Search for the cell housing the specified text and yield its [x, y] center coordinate. 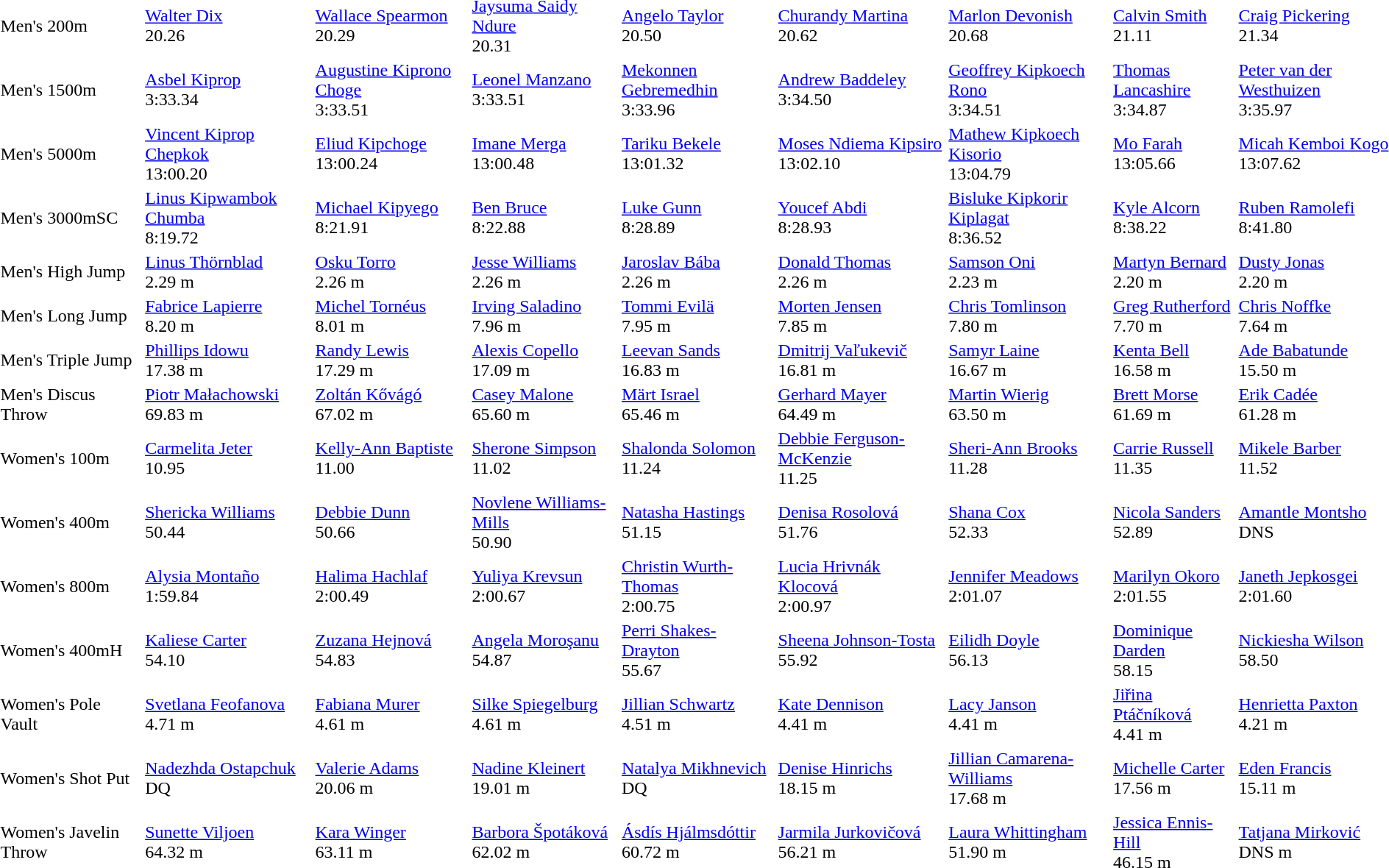
Märt Israel 65.46 m [697, 405]
Nadine Kleinert 19.01 m [544, 778]
Denisa Rosolová 51.76 [861, 522]
Kelly-Ann Baptiste 11.00 [391, 458]
Phillips Idowu 17.38 m [228, 360]
Dmitrij Vaľukevič 16.81 m [861, 360]
Mo Farah 13:05.66 [1174, 154]
Halima Hachlaf 2:00.49 [391, 586]
Kate Dennison 4.41 m [861, 714]
Mathew Kipkoech Kisorio 13:04.79 [1029, 154]
Debbie Ferguson-McKenzie 11.25 [861, 458]
Samson Oni 2.23 m [1029, 272]
Debbie Dunn 50.66 [391, 522]
Asbel Kiprop 3:33.34 [228, 90]
Alysia Montaño 1:59.84 [228, 586]
Natalya Mikhnevich DQ [697, 778]
Jillian Schwartz 4.51 m [697, 714]
Nadezhda Ostapchuk DQ [228, 778]
Samyr Laine 16.67 m [1029, 360]
Carrie Russell 11.35 [1174, 458]
Casey Malone 65.60 m [544, 405]
Jiřina Ptáčníková 4.41 m [1174, 714]
Fabiana Murer 4.61 m [391, 714]
Andrew Baddeley 3:34.50 [861, 90]
Angela Moroşanu 54.87 [544, 650]
Shana Cox 52.33 [1029, 522]
Vincent Kiprop Chepkok 13:00.20 [228, 154]
Sherone Simpson 11.02 [544, 458]
Michelle Carter 17.56 m [1174, 778]
Jennifer Meadows 2:01.07 [1029, 586]
Piotr Małachowski 69.83 m [228, 405]
Eliud Kipchoge 13:00.24 [391, 154]
Thomas Lancashire 3:34.87 [1174, 90]
Chris Tomlinson 7.80 m [1029, 316]
Natasha Hastings 51.15 [697, 522]
Greg Rutherford 7.70 m [1174, 316]
Jaroslav Bába 2.26 m [697, 272]
Denise Hinrichs 18.15 m [861, 778]
Silke Spiegelburg 4.61 m [544, 714]
Linus Thörnblad 2.29 m [228, 272]
Imane Merga 13:00.48 [544, 154]
Tariku Bekele 13:01.32 [697, 154]
Dominique Darden 58.15 [1174, 650]
Martin Wierig 63.50 m [1029, 405]
Kyle Alcorn 8:38.22 [1174, 218]
Christin Wurth-Thomas 2:00.75 [697, 586]
Youcef Abdi 8:28.93 [861, 218]
Fabrice Lapierre 8.20 m [228, 316]
Eilidh Doyle 56.13 [1029, 650]
Svetlana Feofanova 4.71 m [228, 714]
Zuzana Hejnová 54.83 [391, 650]
Linus Kipwambok Chumba 8:19.72 [228, 218]
Yuliya Krevsun 2:00.67 [544, 586]
Michel Tornéus 8.01 m [391, 316]
Novlene Williams-Mills 50.90 [544, 522]
Sheri-Ann Brooks 11.28 [1029, 458]
Morten Jensen 7.85 m [861, 316]
Moses Ndiema Kipsiro 13:02.10 [861, 154]
Shalonda Solomon 11.24 [697, 458]
Nicola Sanders 52.89 [1174, 522]
Donald Thomas 2.26 m [861, 272]
Marilyn Okoro 2:01.55 [1174, 586]
Randy Lewis 17.29 m [391, 360]
Carmelita Jeter 10.95 [228, 458]
Sheena Johnson-Tosta 55.92 [861, 650]
Michael Kipyego 8:21.91 [391, 218]
Valerie Adams 20.06 m [391, 778]
Bisluke Kipkorir Kiplagat 8:36.52 [1029, 218]
Mekonnen Gebremedhin 3:33.96 [697, 90]
Kaliese Carter 54.10 [228, 650]
Martyn Bernard 2.20 m [1174, 272]
Luke Gunn 8:28.89 [697, 218]
Zoltán Kővágó 67.02 m [391, 405]
Lacy Janson 4.41 m [1029, 714]
Brett Morse 61.69 m [1174, 405]
Kenta Bell 16.58 m [1174, 360]
Jillian Camarena-Williams 17.68 m [1029, 778]
Lucia Hrivnák Klocová 2:00.97 [861, 586]
Leonel Manzano 3:33.51 [544, 90]
Leevan Sands 16.83 m [697, 360]
Alexis Copello 17.09 m [544, 360]
Irving Saladino 7.96 m [544, 316]
Osku Torro 2.26 m [391, 272]
Ben Bruce 8:22.88 [544, 218]
Augustine Kiprono Choge 3:33.51 [391, 90]
Perri Shakes-Drayton 55.67 [697, 650]
Gerhard Mayer 64.49 m [861, 405]
Tommi Evilä 7.95 m [697, 316]
Jesse Williams 2.26 m [544, 272]
Shericka Williams 50.44 [228, 522]
Geoffrey Kipkoech Rono 3:34.51 [1029, 90]
